Locate the cell with the specified text and output its (x, y) center coordinate. 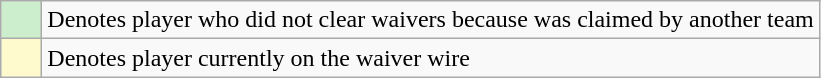
Denotes player currently on the waiver wire (430, 58)
Denotes player who did not clear waivers because was claimed by another team (430, 20)
